Output the (X, Y) coordinate of the center of the cell containing the given text.  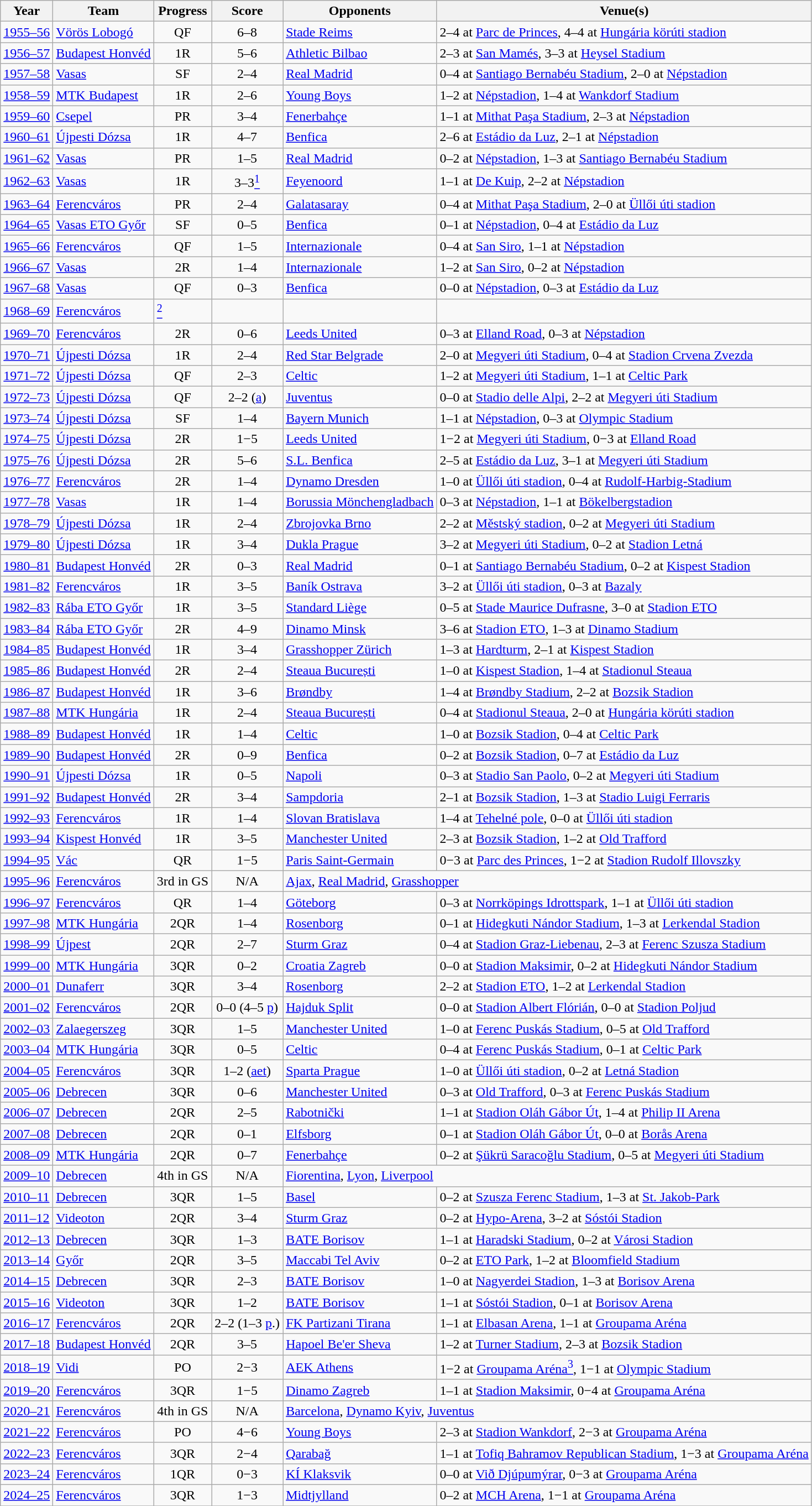
0–2 (248, 966)
1–1 at Tofiq Bahramov Republican Stadium, 1−3 at Groupama Aréna (624, 1453)
1963–64 (27, 204)
1–2 at Megyeri úti Stadium, 1–1 at Celtic Park (624, 376)
Croatia Zagreb (360, 966)
3–31 (248, 181)
1971–72 (27, 376)
1–1 at Haradski Stadium, 0–2 at Városi Stadion (624, 1239)
0–2 at MCH Arena, 1−1 at Groupama Aréna (624, 1495)
0–2 at ETO Park, 1–2 at Bloomfield Stadium (624, 1260)
1989–90 (27, 755)
1983–84 (27, 629)
1–4 at Brøndby Stadium, 2–2 at Bozsik Stadion (624, 692)
2–6 (248, 95)
1962–63 (27, 181)
Qarabağ (360, 1453)
Zalaegerszeg (103, 1029)
Bayern Munich (360, 418)
1−2 at Groupama Aréna3, 1−1 at Olympic Stadium (624, 1367)
1993–94 (27, 839)
Juventus (360, 397)
Grasshopper Zürich (360, 650)
2004–05 (27, 1071)
0–3 at Stadio San Paolo, 0–2 at Megyeri úti Stadium (624, 776)
Dynamo Dresden (360, 481)
1–2 (aet) (248, 1071)
2 (182, 311)
1968–69 (27, 311)
0–1 at Santiago Bernabéu Stadium, 0–2 at Kispest Stadion (624, 565)
2–6 at Estádio da Luz, 2–1 at Népstadion (624, 137)
1–0 at Nagyerdei Stadion, 1–3 at Borisov Arena (624, 1281)
0–3 at Norrköpings Idrottspark, 1–1 at Üllői úti stadion (624, 902)
1995–96 (27, 881)
2–2 at Stadion ETO, 1–2 at Lerkendal Stadion (624, 987)
0–2 at Népstadion, 1–3 at Santiago Bernabéu Stadium (624, 158)
0–2 at Şükrü Saracoğlu Stadium, 0–5 at Megyeri úti Stadium (624, 1155)
1956–57 (27, 53)
1–1 at Elbasan Arena, 1–1 at Groupama Aréna (624, 1323)
1–1 at Stadion Oláh Gábor Út, 1–4 at Philip II Arena (624, 1113)
1955–56 (27, 32)
0–4 at San Siro, 1–1 at Népstadion (624, 246)
6–8 (248, 32)
1957–58 (27, 74)
1985–86 (27, 671)
Athletic Bilbao (360, 53)
Vörös Lobogó (103, 32)
0–5 at Stade Maurice Dufrasne, 3–0 at Stadion ETO (624, 607)
2017–18 (27, 1345)
1–3 (248, 1239)
0−3 at Parc des Princes, 1−2 at Stadion Rudolf Illovszky (624, 860)
Vasas ETO Győr (103, 225)
0–4 at Ferenc Puskás Stadium, 0–1 at Celtic Park (624, 1050)
1999–00 (27, 966)
1960–61 (27, 137)
Standard Liège (360, 607)
1–1 at De Kuip, 2–2 at Népstadion (624, 181)
Rabotnički (360, 1113)
2022–23 (27, 1453)
2000–01 (27, 987)
1−3 (248, 1495)
Stade Reims (360, 32)
2018–19 (27, 1367)
1–4 at Tehelné pole, 0–0 at Üllői úti stadion (624, 818)
2020–21 (27, 1411)
Hajduk Split (360, 1008)
0–0 at Stadion Maksimir, 0–2 at Hidegkuti Nándor Stadium (624, 966)
3–6 (248, 692)
1–2 at Népstadion, 1–4 at Wankdorf Stadium (624, 95)
KÍ Klaksvik (360, 1474)
2019–20 (27, 1390)
2–3 at San Mamés, 3–3 at Heysel Stadium (624, 53)
2013–14 (27, 1260)
1964–65 (27, 225)
Kispest Honvéd (103, 839)
2006–07 (27, 1113)
1–0 at Kispest Stadion, 1–4 at Stadionul Steaua (624, 671)
1–1 at Népstadion, 0–3 at Olympic Stadium (624, 418)
Opponents (360, 11)
1965–66 (27, 246)
1979–80 (27, 544)
2014–15 (27, 1281)
Dukla Prague (360, 544)
2001–02 (27, 1008)
0–3 at Népstadion, 1–1 at Bökelbergstadion (624, 502)
Basel (360, 1197)
0–0 at Stadion Albert Flórián, 0–0 at Stadion Poljud (624, 1008)
Borussia Mönchengladbach (360, 502)
1982–83 (27, 607)
Vác (103, 860)
4–7 (248, 137)
1–0 at Ferenc Puskás Stadium, 0–5 at Old Trafford (624, 1029)
Sampdoria (360, 797)
2002–03 (27, 1029)
0–4 at Stadionul Steaua, 2–0 at Hungária körúti stadion (624, 713)
Progress (182, 11)
0–0 (4–5 p) (248, 1008)
0–1 at Népstadion, 0–4 at Estádio da Luz (624, 225)
0–1 at Hidegkuti Nándor Stadium, 1–3 at Lerkendal Stadion (624, 923)
1987–88 (27, 713)
1977–78 (27, 502)
1978–79 (27, 523)
Csepel (103, 116)
0–3 at Elland Road, 0–3 at Népstadion (624, 334)
2–3 at Bozsik Stadion, 1–2 at Old Trafford (624, 839)
1981–82 (27, 586)
0–3 at Old Trafford, 0–3 at Ferenc Puskás Stadium (624, 1092)
Barcelona, Dynamo Kyiv, Juventus (547, 1411)
Brøndby (360, 692)
MTK Budapest (103, 95)
Baník Ostrava (360, 586)
Vidi (103, 1367)
1–1 at Sóstói Stadion, 0–1 at Borisov Arena (624, 1302)
2011–12 (27, 1218)
3–2 at Megyeri úti Stadium, 0–2 at Stadion Letná (624, 544)
Győr (103, 1260)
1QR (182, 1474)
2008–09 (27, 1155)
2007–08 (27, 1134)
1975–76 (27, 460)
2016–17 (27, 1323)
0–0 at Við Djúpumýrar, 0−3 at Groupama Aréna (624, 1474)
2−3 (248, 1367)
1997–98 (27, 923)
2009–10 (27, 1176)
Fiorentina, Lyon, Liverpool (547, 1176)
2012–13 (27, 1239)
3–2 at Üllői úti stadion, 0–3 at Bazaly (624, 586)
0–2 at Bozsik Stadion, 0–7 at Estádio da Luz (624, 755)
2–2 (1–3 p.) (248, 1323)
2021–22 (27, 1432)
1984–85 (27, 650)
S.L. Benfica (360, 460)
1976–77 (27, 481)
Year (27, 11)
FK Partizani Tirana (360, 1323)
1991–92 (27, 797)
AEK Athens (360, 1367)
1–2 at San Siro, 0–2 at Népstadion (624, 267)
1986–87 (27, 692)
1996–97 (27, 902)
Göteborg (360, 902)
1959–60 (27, 116)
1974–75 (27, 439)
Elfsborg (360, 1134)
Dunaferr (103, 987)
Feyenoord (360, 181)
2024–25 (27, 1495)
Zbrojovka Brno (360, 523)
3–6 at Stadion ETO, 1–3 at Dinamo Stadium (624, 629)
Venue(s) (624, 11)
1961–62 (27, 158)
4–9 (248, 629)
0–0 at Népstadion, 0–3 at Estádio da Luz (624, 288)
1998–99 (27, 944)
Galatasaray (360, 204)
2–1 at Bozsik Stadion, 1–3 at Stadio Luigi Ferraris (624, 797)
2–7 (248, 944)
Midtjylland (360, 1495)
2–5 at Estádio da Luz, 3–1 at Megyeri úti Stadium (624, 460)
1972–73 (27, 397)
Ajax, Real Madrid, Grasshopper (547, 881)
0–2 at Hypo-Arena, 3–2 at Sóstói Stadion (624, 1218)
1970–71 (27, 355)
2003–04 (27, 1050)
0–4 at Santiago Bernabéu Stadium, 2–0 at Népstadion (624, 74)
2015–16 (27, 1302)
4−6 (248, 1432)
1–3 at Hardturm, 2–1 at Kispest Stadion (624, 650)
1980–81 (27, 565)
2–2 at Městský stadion, 0–2 at Megyeri úti Stadium (624, 523)
1988–89 (27, 734)
0–0 at Stadio delle Alpi, 2–2 at Megyeri úti Stadium (624, 397)
1–1 at Mithat Paşa Stadium, 2–3 at Népstadion (624, 116)
1994–95 (27, 860)
2–3 at Stadion Wankdorf, 2−3 at Groupama Aréna (624, 1432)
1–1 at Stadion Maksimir, 0−4 at Groupama Aréna (624, 1390)
2–2 (a) (248, 397)
0–2 at Szusza Ferenc Stadium, 1–3 at St. Jakob-Park (624, 1197)
0−3 (248, 1474)
1–0 at Bozsik Stadion, 0–4 at Celtic Park (624, 734)
Team (103, 11)
1–2 at Turner Stadium, 2–3 at Bozsik Stadion (624, 1345)
1−2 at Megyeri úti Stadium, 0−3 at Elland Road (624, 439)
Score (248, 11)
0–7 (248, 1155)
1990–91 (27, 776)
2–5 (248, 1113)
Red Star Belgrade (360, 355)
Maccabi Tel Aviv (360, 1260)
3rd in GS (182, 881)
1992–93 (27, 818)
0–9 (248, 755)
0–1 at Stadion Oláh Gábor Út, 0–0 at Borås Arena (624, 1134)
1–2 (248, 1302)
0–1 (248, 1134)
Slovan Bratislava (360, 818)
1967–68 (27, 288)
2010–11 (27, 1197)
2–4 at Parc de Princes, 4–4 at Hungária körúti stadion (624, 32)
1966–67 (27, 267)
1958–59 (27, 95)
2005–06 (27, 1092)
2–0 at Megyeri úti Stadium, 0–4 at Stadion Crvena Zvezda (624, 355)
Sparta Prague (360, 1071)
0–4 at Stadion Graz-Liebenau, 2–3 at Ferenc Szusza Stadium (624, 944)
Dinamo Zagreb (360, 1390)
Újpest (103, 944)
1969–70 (27, 334)
Dinamo Minsk (360, 629)
2023–24 (27, 1474)
0–4 at Mithat Paşa Stadium, 2–0 at Üllői úti stadion (624, 204)
1–0 at Üllői úti stadion, 0–2 at Letná Stadion (624, 1071)
1–0 at Üllői úti stadion, 0–4 at Rudolf-Harbig-Stadium (624, 481)
Napoli (360, 776)
Hapoel Be'er Sheva (360, 1345)
2−4 (248, 1453)
Paris Saint-Germain (360, 860)
1973–74 (27, 418)
